Pinpoint the cell where the given text exists, returning its (X, Y) midpoint coordinate. 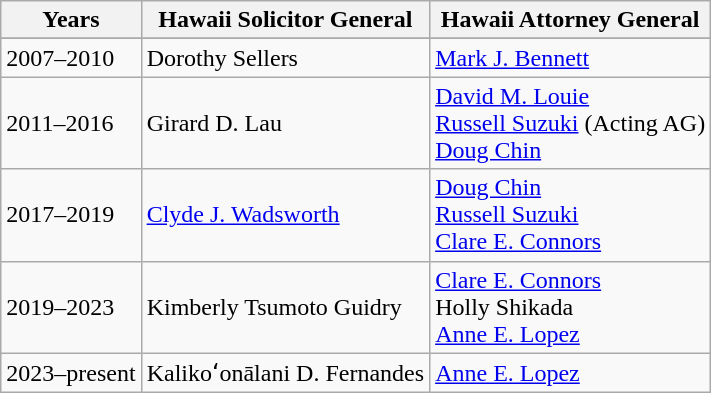
Hawaii Solicitor General (285, 20)
Anne E. Lopez (570, 373)
2019–2023 (71, 307)
Clyde J. Wadsworth (285, 215)
2023–present (71, 373)
2017–2019 (71, 215)
David M. LouieRussell Suzuki (Acting AG)Doug Chin (570, 123)
Doug ChinRussell SuzukiClare E. Connors (570, 215)
Kimberly Tsumoto Guidry (285, 307)
2007–2010 (71, 58)
Years (71, 20)
Mark J. Bennett (570, 58)
Girard D. Lau (285, 123)
2011–2016 (71, 123)
Hawaii Attorney General (570, 20)
Kalikoʻonālani D. Fernandes (285, 373)
Clare E. ConnorsHolly ShikadaAnne E. Lopez (570, 307)
Dorothy Sellers (285, 58)
